Search for the cell housing the specified text and yield its [X, Y] center coordinate. 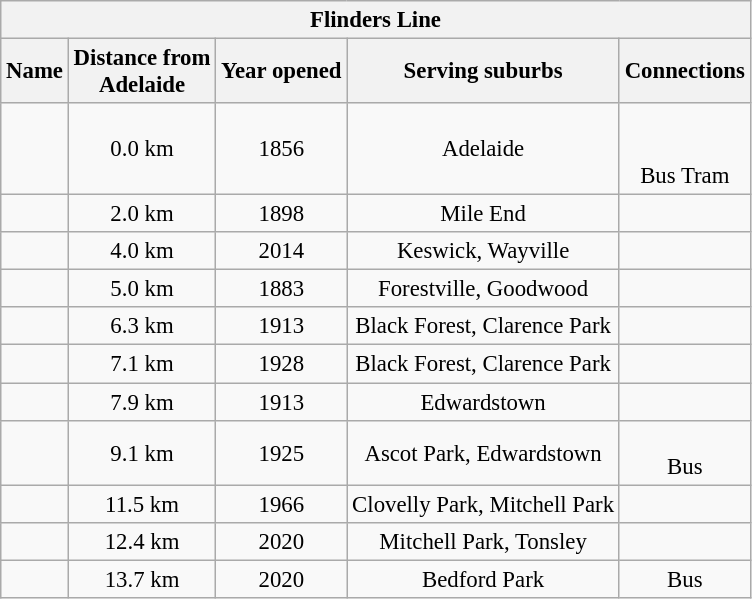
2014 [282, 251]
Adelaide [484, 149]
1966 [282, 504]
Bedford Park [484, 579]
1925 [282, 452]
Connections [684, 72]
Bus Tram [684, 149]
6.3 km [142, 327]
Forestville, Goodwood [484, 289]
2.0 km [142, 214]
Distance fromAdelaide [142, 72]
13.7 km [142, 579]
12.4 km [142, 541]
Name [35, 72]
1856 [282, 149]
1883 [282, 289]
1928 [282, 364]
4.0 km [142, 251]
Year opened [282, 72]
Mitchell Park, Tonsley [484, 541]
11.5 km [142, 504]
Ascot Park, Edwardstown [484, 452]
9.1 km [142, 452]
Edwardstown [484, 402]
Serving suburbs [484, 72]
Keswick, Wayville [484, 251]
Mile End [484, 214]
1898 [282, 214]
Clovelly Park, Mitchell Park [484, 504]
Flinders Line [376, 20]
7.9 km [142, 402]
7.1 km [142, 364]
0.0 km [142, 149]
5.0 km [142, 289]
